Determine the [x, y] coordinate at the center of the cell enclosing the given text.  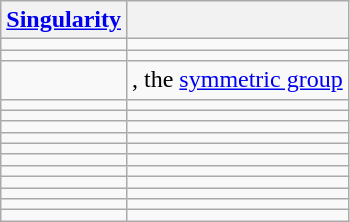
, the symmetric group [238, 80]
Singularity [64, 20]
